Output the (X, Y) coordinate of the center of the cell containing the given text.  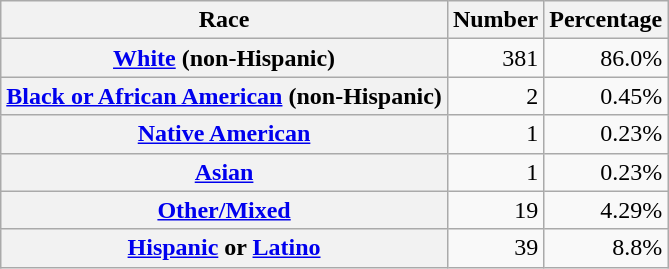
Race (224, 20)
Other/Mixed (224, 210)
381 (495, 58)
19 (495, 210)
86.0% (606, 58)
4.29% (606, 210)
White (non-Hispanic) (224, 58)
Hispanic or Latino (224, 248)
39 (495, 248)
Black or African American (non-Hispanic) (224, 96)
Native American (224, 134)
0.45% (606, 96)
Asian (224, 172)
2 (495, 96)
8.8% (606, 248)
Percentage (606, 20)
Number (495, 20)
